Locate the cell with the specified text and output its [X, Y] center coordinate. 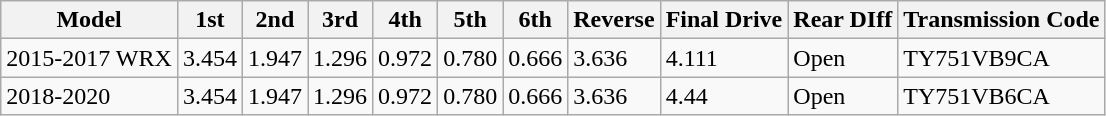
2015-2017 WRX [90, 58]
4th [406, 20]
Model [90, 20]
Rear DIff [843, 20]
2018-2020 [90, 96]
TY751VB9CA [1002, 58]
Transmission Code [1002, 20]
TY751VB6CA [1002, 96]
Reverse [614, 20]
2nd [274, 20]
5th [470, 20]
4.111 [724, 58]
3rd [340, 20]
1st [210, 20]
Final Drive [724, 20]
4.44 [724, 96]
6th [536, 20]
